From the cell containing the given text, extract its center point as [x, y] coordinate. 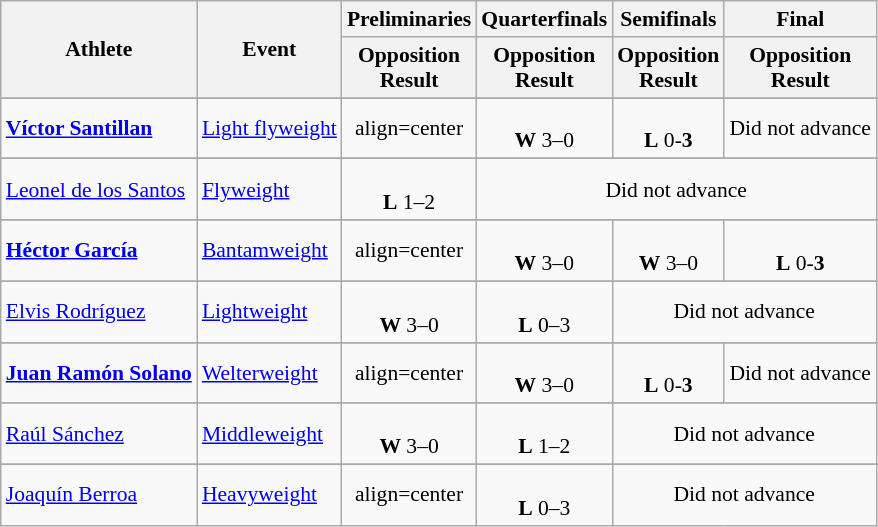
Welterweight [270, 372]
Final [800, 19]
Bantamweight [270, 250]
Juan Ramón Solano [99, 372]
Lightweight [270, 312]
Héctor García [99, 250]
Elvis Rodríguez [99, 312]
Quarterfinals [544, 19]
Víctor Santillan [99, 128]
Joaquín Berroa [99, 496]
Athlete [99, 50]
Leonel de los Santos [99, 190]
Preliminaries [409, 19]
Semifinals [668, 19]
Heavyweight [270, 496]
Event [270, 50]
Flyweight [270, 190]
Light flyweight [270, 128]
Middleweight [270, 434]
Raúl Sánchez [99, 434]
